For the text-containing cell, return its midpoint in [x, y] coordinate format. 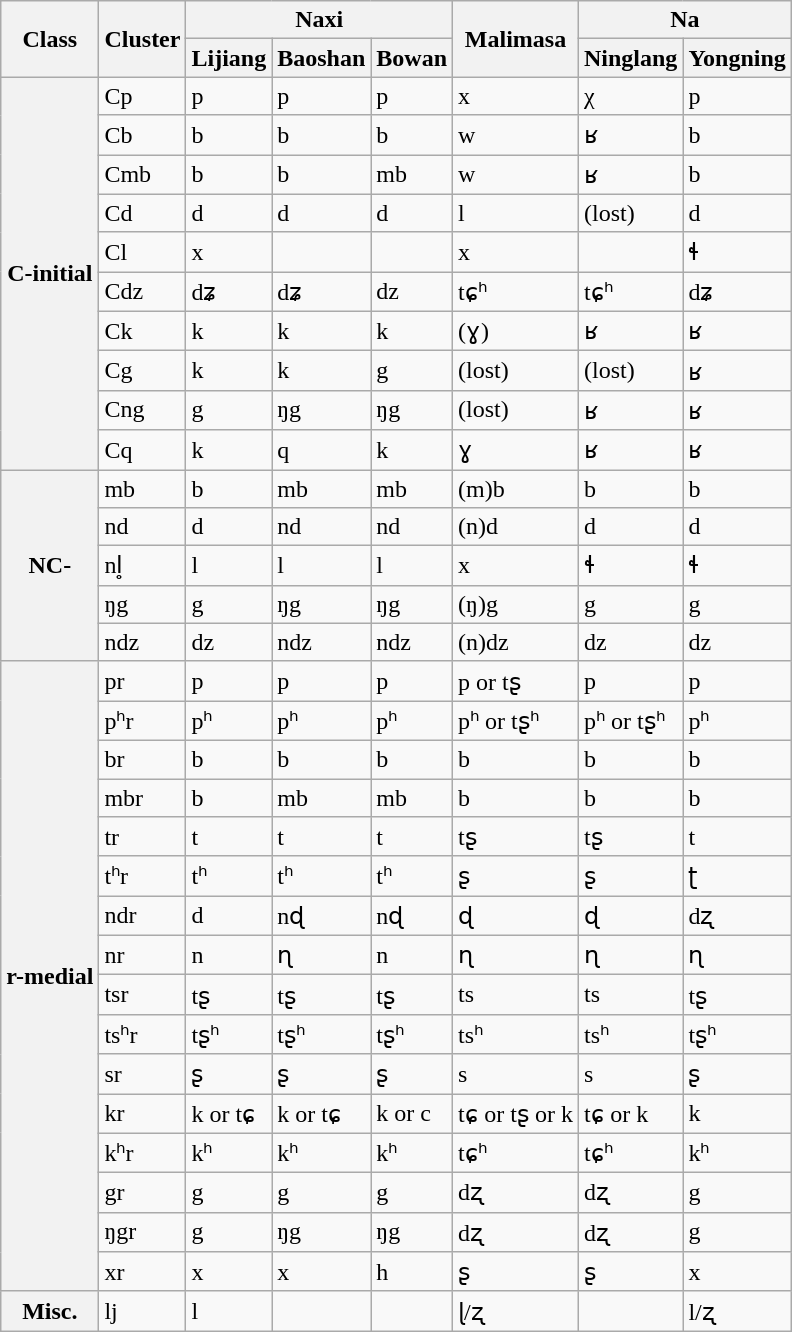
Yongning [737, 58]
k or c [412, 1114]
Cng [142, 410]
pʰr [142, 721]
tsʰr [142, 1034]
tsr [142, 995]
Cb [142, 135]
kʰr [142, 1153]
tɕ or tʂ or k [516, 1114]
Cdz [142, 292]
tʰr [142, 876]
C-initial [50, 274]
nr [142, 955]
Ck [142, 331]
p or tʂ [516, 681]
(n)d [516, 527]
Cg [142, 371]
(m)b [516, 489]
Malimasa [516, 39]
gr [142, 1193]
Cluster [142, 39]
Cmb [142, 174]
pr [142, 681]
Naxi [320, 20]
ɭ/ʐ [516, 1311]
h [412, 1272]
Class [50, 39]
Misc. [50, 1311]
Baoshan [322, 58]
Lijiang [229, 58]
tr [142, 837]
ndr [142, 916]
NC- [50, 566]
ŋgr [142, 1232]
(n)dz [516, 642]
nl̥ [142, 566]
Cp [142, 96]
lj [142, 1311]
ʈ [737, 876]
Cd [142, 213]
Cl [142, 252]
ɣ [516, 450]
br [142, 759]
Ninglang [630, 58]
kr [142, 1114]
l/ʐ [737, 1311]
(ŋ)g [516, 604]
xr [142, 1272]
mbr [142, 797]
sr [142, 1074]
Cq [142, 450]
tɕ or k [630, 1114]
q [322, 450]
Bowan [412, 58]
χ [630, 96]
r-medial [50, 976]
(ɣ) [516, 331]
Na [684, 20]
